Determine the [x, y] coordinate at the center of the cell enclosing the given text.  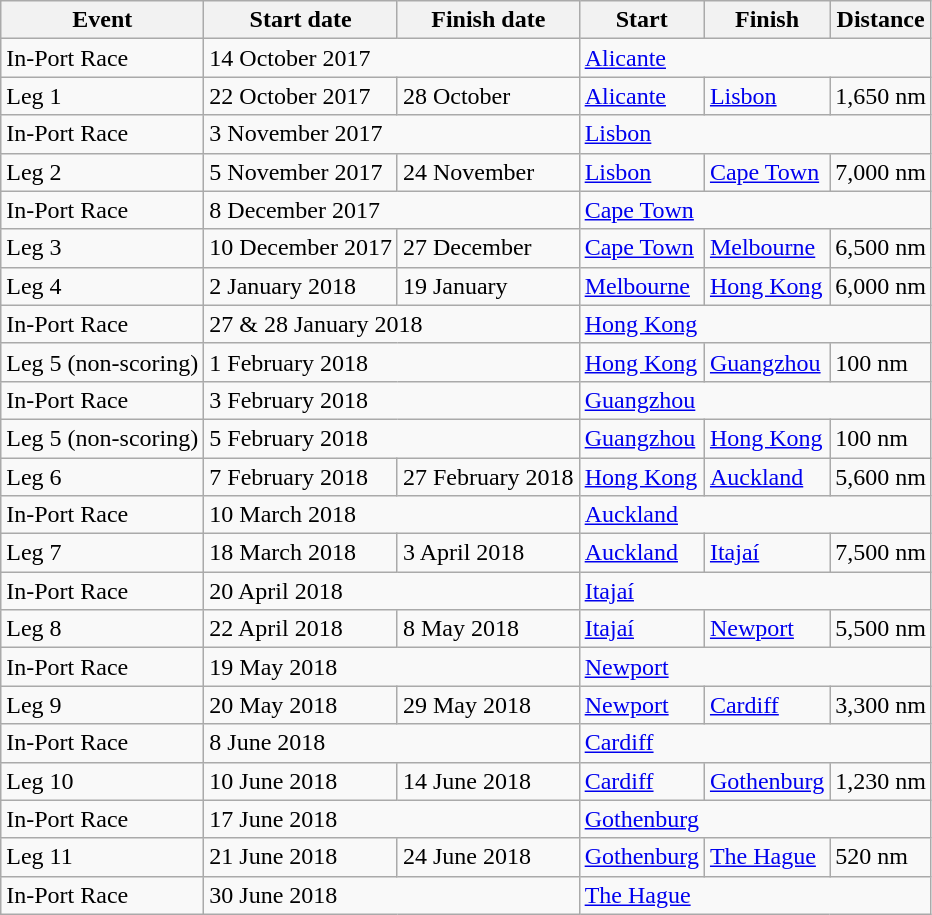
14 June 2018 [488, 781]
Leg 6 [102, 477]
22 October 2017 [301, 96]
8 May 2018 [488, 629]
3,300 nm [881, 705]
Leg 7 [102, 553]
22 April 2018 [301, 629]
8 June 2018 [392, 743]
27 & 28 January 2018 [392, 324]
Leg 2 [102, 172]
24 November [488, 172]
29 May 2018 [488, 705]
27 December [488, 248]
17 June 2018 [392, 819]
5,600 nm [881, 477]
14 October 2017 [392, 58]
5 November 2017 [301, 172]
Leg 3 [102, 248]
2 January 2018 [301, 286]
Leg 1 [102, 96]
Leg 8 [102, 629]
21 June 2018 [301, 857]
Leg 10 [102, 781]
1,230 nm [881, 781]
Start date [301, 20]
19 May 2018 [392, 667]
19 January [488, 286]
7 February 2018 [301, 477]
20 May 2018 [301, 705]
Leg 4 [102, 286]
520 nm [881, 857]
7,000 nm [881, 172]
3 February 2018 [392, 400]
1 February 2018 [392, 362]
28 October [488, 96]
1,650 nm [881, 96]
Finish date [488, 20]
Leg 11 [102, 857]
Distance [881, 20]
6,500 nm [881, 248]
5 February 2018 [392, 438]
8 December 2017 [392, 210]
10 December 2017 [301, 248]
7,500 nm [881, 553]
6,000 nm [881, 286]
3 April 2018 [488, 553]
10 March 2018 [392, 515]
Leg 9 [102, 705]
5,500 nm [881, 629]
Start [642, 20]
27 February 2018 [488, 477]
18 March 2018 [301, 553]
24 June 2018 [488, 857]
Finish [766, 20]
30 June 2018 [392, 895]
3 November 2017 [392, 134]
Event [102, 20]
10 June 2018 [301, 781]
20 April 2018 [392, 591]
